Provide the [X, Y] coordinate of the cell's center where the given text is located.  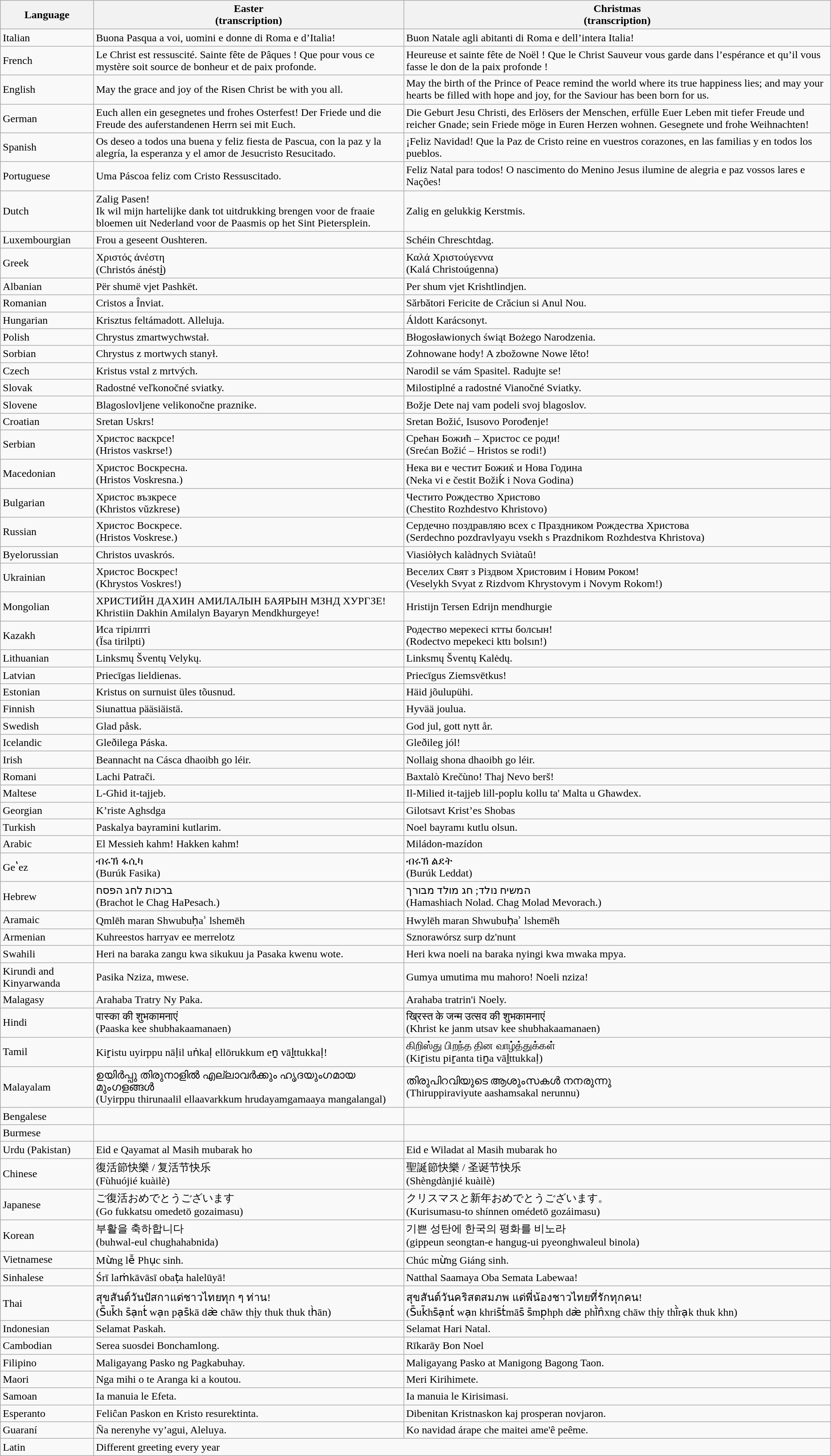
Pasika Nziza, mwese. [249, 977]
Slovene [47, 405]
Noel bayramı kutlu olsun. [617, 827]
Bulgarian [47, 503]
Heureuse et sainte fête de Noël ! Que le Christ Sauveur vous garde dans l’espérance et qu’il vous fasse le don de la paix profonde ! [617, 60]
German [47, 118]
Христос Воскрес!(Khrystos Voskres!) [249, 577]
Russian [47, 532]
Selamat Hari Natal. [617, 1329]
Thai [47, 1303]
Latin [47, 1447]
Milostiplné a radostné Vianočné Sviatky. [617, 388]
Different greeting every year [462, 1447]
Byelorussian [47, 555]
Dutch [47, 211]
Chrystus z mortwych stanył. [249, 354]
Meri Kirihimete. [617, 1380]
Romanian [47, 303]
Geʽez [47, 867]
Bengalese [47, 1116]
God jul, gott nytt år. [617, 726]
기쁜 성탄에 한국의 평화를 비노라(gippeun seongtan-e hangug-ui pyeonghwaleul binola) [617, 1236]
Ukrainian [47, 577]
Maligayang Pasko ng Pagkabuhay. [249, 1363]
Hwylēh maran Shwubuḥaʾ lshemēh [617, 920]
Áldott Karácsonyt. [617, 320]
Glad påsk. [249, 726]
Viasiòłych kalàdnych Sviàtaû! [617, 555]
Latvian [47, 675]
Schéin Chreschtdag. [617, 240]
¡Feliz Navidad! Que la Paz de Cristo reine en vuestros corazones, en las familias y en todos los pueblos. [617, 147]
Arahaba Tratry Ny Paka. [249, 1000]
Maligayang Pasko at Manigong Bagong Taon. [617, 1363]
Aramaic [47, 920]
Krisztus feltámadott. Alleluja. [249, 320]
Dibenitan Kristnaskon kaj prosperan novjaron. [617, 1413]
Sărbători Fericite de Crăciun si Anul Nou. [617, 303]
Malayalam [47, 1087]
Urdu (Pakistan) [47, 1150]
Turkish [47, 827]
Finnish [47, 709]
Natthal Saamaya Oba Semata Labewaa! [617, 1277]
Baxtalò Krečùno! Thaj Nevo berš! [617, 777]
Zalig en gelukkig Kerstmis. [617, 211]
Kazakh [47, 635]
Per shum vjet Krishtlindjen. [617, 286]
ХРИСТИЙН ДАХИН АМИЛАЛЫН БАЯРЫН МЗНД ХУРГЗЕ!Khristiin Dakhin Amilalyn Bayaryn Mendkhurgeye! [249, 607]
Frou a geseent Oushteren. [249, 240]
Zohnowane hody! A zbožowne Nowe lěto! [617, 354]
Il-Milied it-tajjeb lill-poplu kollu ta' Malta u Għawdex. [617, 793]
ብሩኽ ፋሲካ(Burúk Fasika) [249, 867]
Božje Dete naj vam podeli svoj blagoslov. [617, 405]
復活節快樂 / 复活节快乐(Fùhuójié kuàilè) [249, 1174]
Serea suosdei Bonchamlong. [249, 1345]
Mừng lễ Phục sinh. [249, 1260]
Häid jõulupühi. [617, 692]
Nga mihi o te Aranga ki a koutou. [249, 1380]
Buona Pasqua a voi, uomini e donne di Roma e d’Italia! [249, 38]
Buon Natale agli abitanti di Roma e dell’intera Italia! [617, 38]
Ia manuia le Efeta. [249, 1396]
Feliĉan Paskon en Kristo resurektinta. [249, 1413]
Priecīgus Ziemsvētkus! [617, 675]
Vietnamese [47, 1260]
Христос възкресе(Khristos vŭzkrese) [249, 503]
Chrystus zmartwychwstał. [249, 337]
Kristus on surnuist üles tõusnud. [249, 692]
Miládon-mazídon [617, 844]
สุขสันต์วันคริสตสมภพ แด่พี่น้องชาวไทยที่รักทุกคน!(S̄uk̄hs̄ạnt̒ wạn khris̄t̒mās̄ s̄mp̣hph dæ̀ phī̀n̂xng chāw thịy thī̀rạk thuk khn) [617, 1303]
ברכות לחג הפסח(Brachot le Chag HaPesach.) [249, 896]
கிறிஸ்து பிறந்த தின வாழ்த்துக்கள்(Kiṟistu piṟanta tiṉa vāḻttukkaḷ) [617, 1052]
Eid e Wiladat al Masih mubarak ho [617, 1150]
Uma Páscoa feliz com Cristo Ressuscitado. [249, 176]
Luxembourgian [47, 240]
Иса тірілпті(Ïsa tirilpti) [249, 635]
Samoan [47, 1396]
Kuhreestos harryav ee merrelotz [249, 937]
Gleðilega Páska. [249, 743]
തിരുപിറവിയുടെ ആശുംസകള്‍ നനരുന്നു(Thiruppiraviyute aashamsakal nerunnu) [617, 1087]
Korean [47, 1236]
English [47, 90]
Swedish [47, 726]
Tamil [47, 1052]
Irish [47, 760]
L-Għid it-tajjeb. [249, 793]
Cambodian [47, 1345]
Icelandic [47, 743]
Ña nerenyhe vy’agui, Aleluya. [249, 1430]
Italian [47, 38]
Le Christ est ressuscité. Sainte fête de Pâques ! Que pour vous ce mystère soit source de bonheur et de paix profonde. [249, 60]
Sretan Uskrs! [249, 421]
Lachi Patrači. [249, 777]
Arabic [47, 844]
Selamat Paskah. [249, 1329]
Gleðileg jól! [617, 743]
ഉയിര്‍പ്പു തിരുനാളില്‍ എല്ലാവർക്കും ഹൃദയുംഗമായ മുംഗളങ്ങള്‍(Uyirppu thirunaalil ellaavarkkum hrudayamgamaaya mangalangal) [249, 1087]
Siunattua pääsiäistä. [249, 709]
Christos uvaskrós. [249, 555]
Sretan Božić, Isusovo Porođenje! [617, 421]
Radostné veľkonočné sviatky. [249, 388]
Heri na baraka zangu kwa sikukuu ja Pasaka kwenu wote. [249, 954]
Arahaba tratrin'i Noely. [617, 1000]
Euch allen ein gesegnetes und frohes Osterfest! Der Friede und die Freude des auferstandenen Herrn sei mit Euch. [249, 118]
สุขสันต์วันปัสกาแด่ชาวไทยทุก ๆ ท่าน!(S̄uk̄h s̄ạnt̒ wạn pạs̄kā dæ̀ chāw thịy thuk thuk th̀ān) [249, 1303]
K’riste Aghsdga [249, 810]
Polish [47, 337]
Paskalya bayramini kutlarim. [249, 827]
Kiṟistu uyirppu nāḷil uṅkaḷ ellōrukkum eṉ vāḻttukkaḷ! [249, 1052]
Slovak [47, 388]
Heri kwa noeli na baraka nyingi kwa mwaka mpya. [617, 954]
Сердечно поздравляю всех с Праздником Рождества Христова(Serdechno pozdravlyayu vsekh s Prazdnikom Rozhdestva Khristova) [617, 532]
ख्रिस्त के जन्म उत्सव की शुभकामनाएं(Khrist ke janm utsav kee shubhakaamanaen) [617, 1023]
Христос васкрсе!(Hristos vaskrse!) [249, 444]
Linksmų Šventų Velykų. [249, 658]
Nollaig shona dhaoibh go léir. [617, 760]
ብሩኽ ልደት(Burúk Leddat) [617, 867]
Estonian [47, 692]
Христос Воскресе.(Hristos Voskrese.) [249, 532]
Eid e Qayamat al Masih mubarak ho [249, 1150]
Błogosławionych świąt Bożego Narodzenia. [617, 337]
המשיח נולד; חג מולד מבורך(Hamashiach Nolad. Chag Molad Mevorach.) [617, 896]
Hindi [47, 1023]
Qmlēh maran Shwubuḥaʾ lshemēh [249, 920]
Честито Рождество Христово(Chestito Rozhdestvo Khristovo) [617, 503]
ご復活おめでとうございます(Go fukkatsu omedetō gozaimasu) [249, 1205]
Armenian [47, 937]
Swahili [47, 954]
クリスマスと新年おめでとうございます。(Kurisumasu-to shínnen omédetō gozáimasu) [617, 1205]
Śrī laṁkāvāsī obaṭa halelūyā! [249, 1277]
Albanian [47, 286]
Maltese [47, 793]
Zalig Pasen!Ik wil mijn hartelijke dank tot uitdrukking brengen voor de fraaie bloemen uit Nederland voor de Paasmis op het Sint Pietersplein. [249, 211]
Filipino [47, 1363]
Родecтвo мepeкeci ктты болсын!(Rodectvo mepekeci kttı bolsın!) [617, 635]
Kirundi and Kinyarwanda [47, 977]
Për shumë vjet Pashkët. [249, 286]
Sinhalese [47, 1277]
Χριστός άνέστη(Christós ánésti̱) [249, 263]
Czech [47, 371]
Среħан Божиħ – Христос се роди!(Srećan Božić – Hristos se rodi!) [617, 444]
Христос Воскресна.(Hristos Voskresna.) [249, 474]
Ko navidad árape che maitei ame'ê peême. [617, 1430]
Christmas(transcription) [617, 15]
Mongolian [47, 607]
Rīkarāy Bon Noel [617, 1345]
Language [47, 15]
Gilotsavt Krist’es Shobas [617, 810]
Blagoslovljene velikonočne praznike. [249, 405]
부활을 축하합니다(buhwal-eul chughahabnida) [249, 1236]
Narodil se vám Spasitel. Radujte se! [617, 371]
French [47, 60]
पास्का की शुभकामनाएं(Paaska kee shubhakaamanaen) [249, 1023]
Priecīgas lieldienas. [249, 675]
Cristos a Înviat. [249, 303]
Chinese [47, 1174]
Guaraní [47, 1430]
Beannacht na Cásca dhaoibh go léir. [249, 760]
Macedonian [47, 474]
Greek [47, 263]
Hyvää joulua. [617, 709]
Веселих Свят з Різдвом Христовим і Новим Роком!(Veselykh Svyat z Rizdvom Khrystovym i Novym Rokom!) [617, 577]
Gumya umutima mu mahoro! Noeli nziza! [617, 977]
Sorbian [47, 354]
El Messieh kahm! Hakken kahm! [249, 844]
Os deseo a todos una buena y feliz fiesta de Pascua, con la paz y la alegría, la esperanza y el amor de Jesucristo Resucitado. [249, 147]
Indonesian [47, 1329]
Easter(transcription) [249, 15]
Kristus vstal z mrtvých. [249, 371]
May the grace and joy of the Risen Christ be with you all. [249, 90]
Portuguese [47, 176]
Croatian [47, 421]
Japanese [47, 1205]
Καλά Χριστούγεννα(Kalá Christoúgenna) [617, 263]
Hungarian [47, 320]
Maori [47, 1380]
Esperanto [47, 1413]
Spanish [47, 147]
Ia manuia le Kirisimasi. [617, 1396]
Chúc mừng Giáng sinh. [617, 1260]
Sznorawórsz surp dz'nunt [617, 937]
Нека ви е честит Божиќ и Нова Година(Neka vi e čestit Božiḱ i Nova Godina) [617, 474]
聖誕節快樂 / 圣诞节快乐(Shèngdànjié kuàilè) [617, 1174]
Burmese [47, 1133]
Feliz Natal para todos! O nascimento do Menino Jesus ilumine de alegria e paz vossos lares e Nações! [617, 176]
Serbian [47, 444]
Lithuanian [47, 658]
Hristijn Tersen Edrijn mendhurgie [617, 607]
Georgian [47, 810]
Romani [47, 777]
Malagasy [47, 1000]
Linksmų Šventų Kalėdų. [617, 658]
Hebrew [47, 896]
